Locate the cell with the specified text and output its [X, Y] center coordinate. 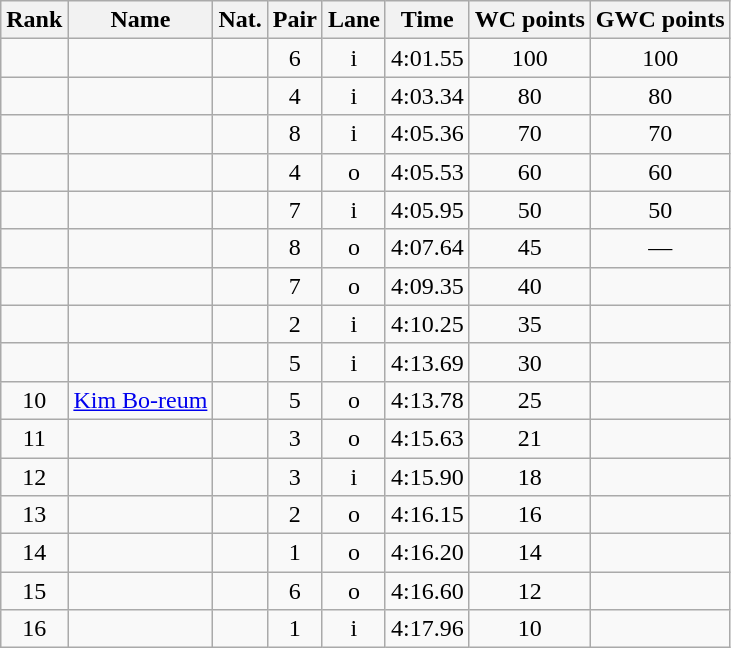
4:09.35 [427, 286]
40 [530, 286]
Nat. [240, 20]
15 [34, 591]
4:17.96 [427, 629]
13 [34, 515]
WC points [530, 20]
4:13.78 [427, 400]
Time [427, 20]
21 [530, 438]
Pair [294, 20]
18 [530, 477]
Kim Bo-reum [140, 400]
30 [530, 362]
4:13.69 [427, 362]
4:16.20 [427, 553]
4:10.25 [427, 324]
— [660, 248]
4:16.60 [427, 591]
35 [530, 324]
4:01.55 [427, 58]
4:05.95 [427, 210]
4:07.64 [427, 248]
4:05.53 [427, 172]
4:16.15 [427, 515]
Rank [34, 20]
4:15.90 [427, 477]
4:03.34 [427, 96]
Lane [354, 20]
4:05.36 [427, 134]
GWC points [660, 20]
45 [530, 248]
4:15.63 [427, 438]
25 [530, 400]
Name [140, 20]
11 [34, 438]
